Detect which cell encompasses the target text, then output its (x, y) center coordinate. 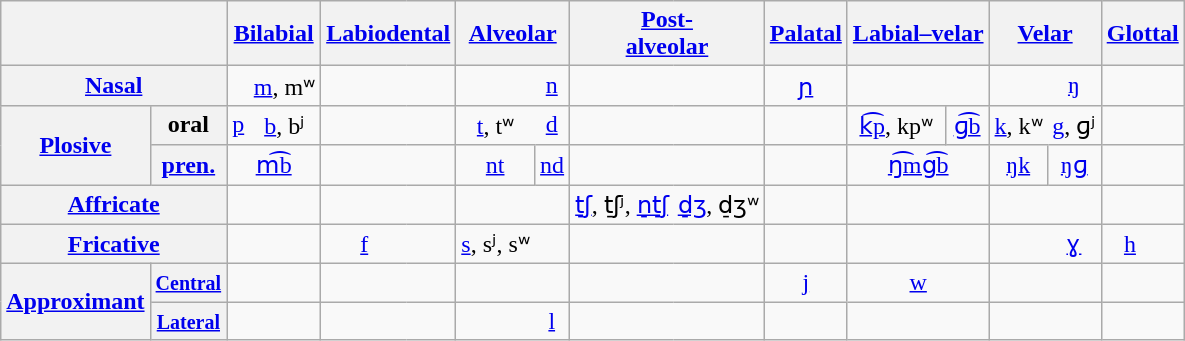
ŋk (1018, 165)
pren. (188, 165)
ɣ (1074, 244)
Glottal (1142, 34)
ɲ (806, 86)
ŋ (1074, 86)
Velar (1045, 34)
Labiodental (388, 34)
Fricative (114, 244)
t, tʷ (496, 125)
Lateral (188, 321)
Labial–velar (918, 34)
Alveolar (513, 34)
k, kʷ (1018, 125)
f (364, 244)
ŋɡ (1074, 165)
p (238, 125)
j (806, 283)
nt (496, 165)
Nasal (114, 86)
Palatal (806, 34)
Bilabial (274, 34)
h (1130, 244)
Affricate (114, 204)
d (552, 125)
w (918, 283)
s, sʲ, sʷ (496, 244)
g, ɡʲ (1074, 125)
k͡p, kpʷ (896, 125)
ŋ͡mg͡b (918, 165)
Approximant (76, 302)
oral (188, 125)
Central (188, 283)
Post-alveolar (668, 34)
m͡b (274, 165)
n (552, 86)
nd (552, 165)
m, mʷ (285, 86)
ɡ͡b (967, 125)
b, bʲ (285, 125)
Plosive (76, 144)
l (552, 321)
t̠ʃ, t̠ʃʲ, n̠t̠ʃ (622, 204)
d̠ʒ, d̠ʒʷ (718, 204)
